Find where the given text appears and provide that cell's center as (x, y) coordinate. 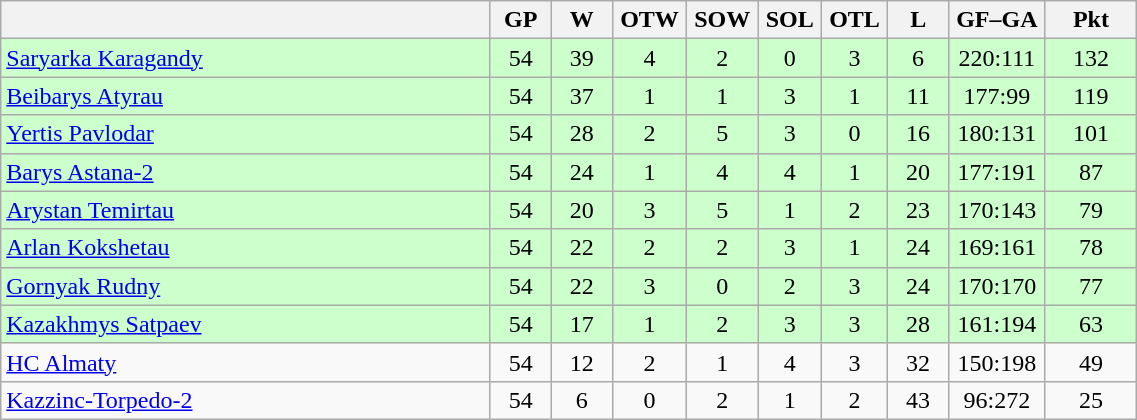
77 (1091, 286)
GF–GA (997, 20)
Beibarys Atyrau (246, 96)
25 (1091, 400)
49 (1091, 362)
43 (918, 400)
Barys Astana-2 (246, 172)
177:191 (997, 172)
12 (582, 362)
78 (1091, 248)
23 (918, 210)
17 (582, 324)
150:198 (997, 362)
177:99 (997, 96)
132 (1091, 58)
Gornyak Rudny (246, 286)
170:143 (997, 210)
OTW (649, 20)
161:194 (997, 324)
220:111 (997, 58)
L (918, 20)
SOW (722, 20)
OTL (854, 20)
Pkt (1091, 20)
37 (582, 96)
Arystan Temirtau (246, 210)
119 (1091, 96)
87 (1091, 172)
39 (582, 58)
169:161 (997, 248)
63 (1091, 324)
Saryarka Karagandy (246, 58)
11 (918, 96)
170:170 (997, 286)
W (582, 20)
16 (918, 134)
79 (1091, 210)
180:131 (997, 134)
101 (1091, 134)
Kazakhmys Satpaev (246, 324)
32 (918, 362)
Kazzinc-Torpedo-2 (246, 400)
Yertis Pavlodar (246, 134)
96:272 (997, 400)
HC Almaty (246, 362)
SOL (790, 20)
GP (520, 20)
Arlan Kokshetau (246, 248)
